Identify which cell holds the provided text, then report its [X, Y] central coordinate. 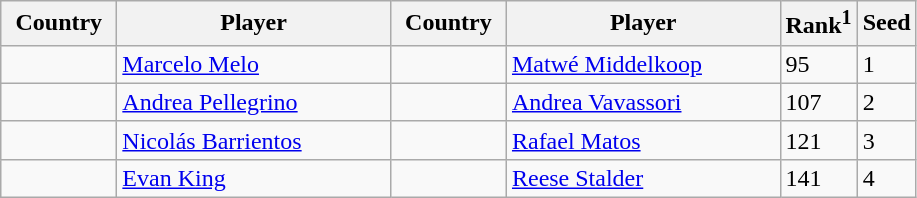
4 [886, 178]
1 [886, 64]
107 [818, 102]
Reese Stalder [643, 178]
2 [886, 102]
Rafael Matos [643, 140]
Rank1 [818, 24]
121 [818, 140]
95 [818, 64]
Andrea Vavassori [643, 102]
Evan King [254, 178]
Andrea Pellegrino [254, 102]
Seed [886, 24]
Matwé Middelkoop [643, 64]
141 [818, 178]
Marcelo Melo [254, 64]
Nicolás Barrientos [254, 140]
3 [886, 140]
